Output the (X, Y) coordinate of the center of the cell containing the given text.  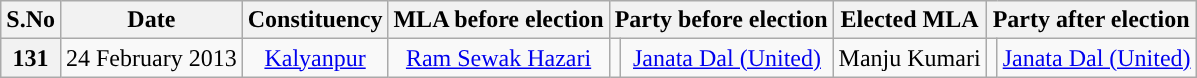
Party before election (721, 20)
24 February 2013 (151, 58)
Constituency (315, 20)
Kalyanpur (315, 58)
MLA before election (498, 20)
Ram Sewak Hazari (498, 58)
Date (151, 20)
Manju Kumari (910, 58)
131 (31, 58)
Elected MLA (910, 20)
Party after election (1091, 20)
S.No (31, 20)
